Extract the (X, Y) coordinate from the center of the cell holding the provided text.  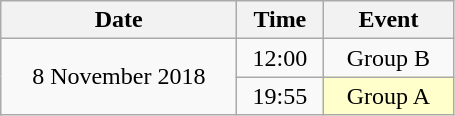
12:00 (280, 58)
Group B (388, 58)
Date (119, 20)
19:55 (280, 96)
Group A (388, 96)
Event (388, 20)
8 November 2018 (119, 77)
Time (280, 20)
